Return the [x, y] coordinate for the center point of the cell that contains the specified text.  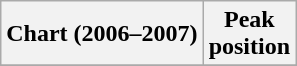
Peakposition [249, 34]
Chart (2006–2007) [102, 34]
